Search for the cell housing the specified text and yield its [X, Y] center coordinate. 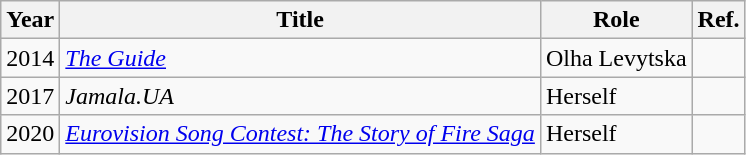
2017 [30, 96]
Jamala.UA [300, 96]
2014 [30, 58]
Eurovision Song Contest: The Story of Fire Saga [300, 134]
2020 [30, 134]
Olha Levytska [616, 58]
Year [30, 20]
The Guide [300, 58]
Ref. [718, 20]
Role [616, 20]
Title [300, 20]
